For the text-containing cell, return its midpoint in [X, Y] coordinate format. 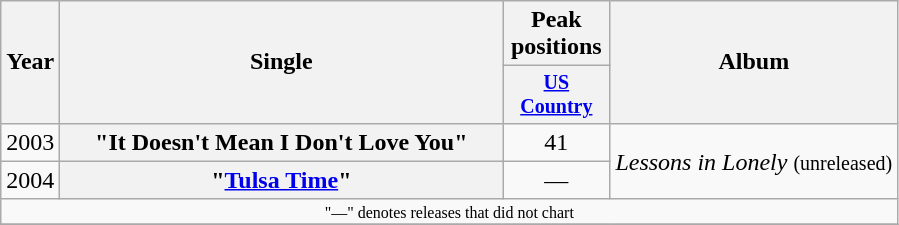
Lessons in Lonely (unreleased) [754, 161]
"Tulsa Time" [282, 180]
Single [282, 62]
2004 [30, 180]
41 [556, 142]
Year [30, 62]
Album [754, 62]
2003 [30, 142]
US Country [556, 94]
Peak positions [556, 34]
— [556, 180]
"It Doesn't Mean I Don't Love You" [282, 142]
"—" denotes releases that did not chart [450, 211]
